Determine the [x, y] coordinate at the center of the cell enclosing the given text.  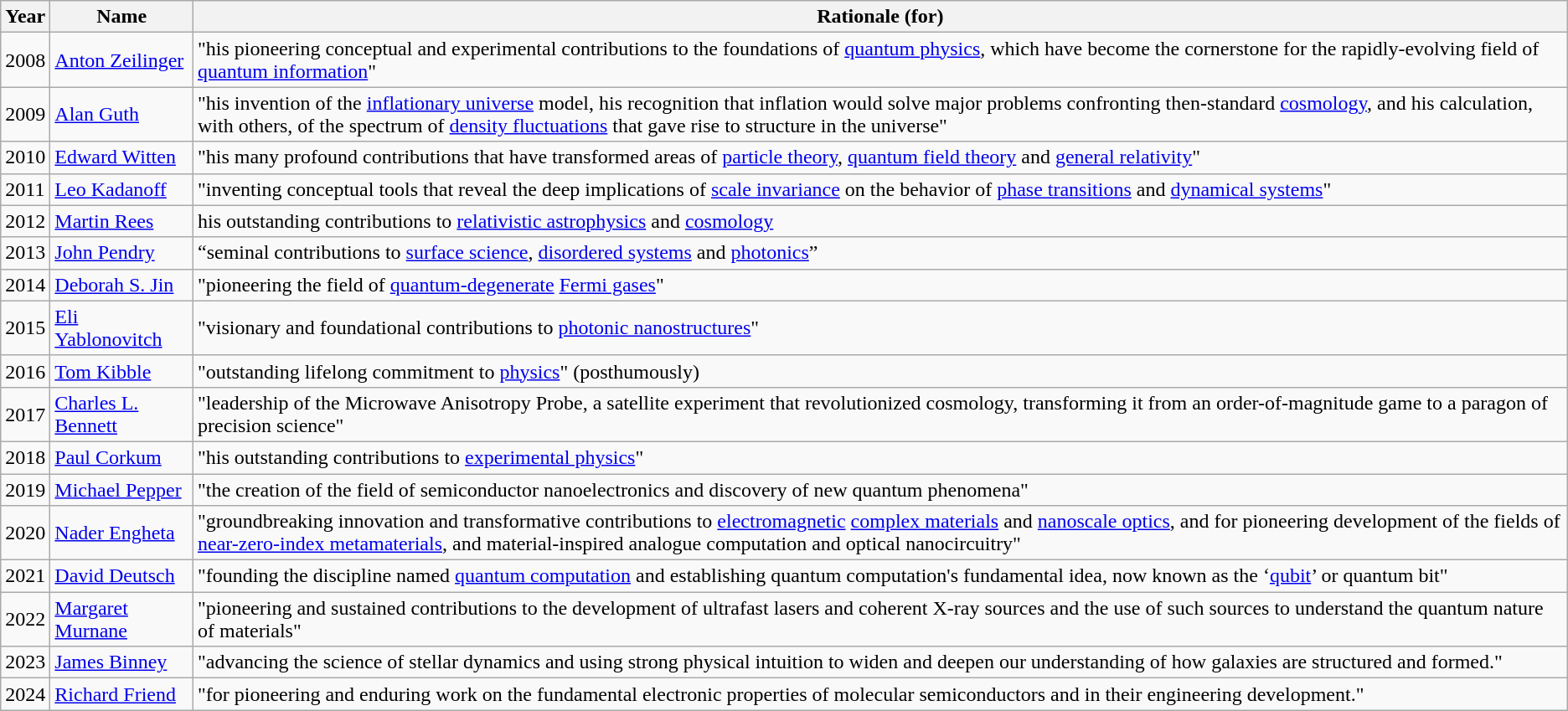
Richard Friend [122, 694]
Rationale (for) [879, 17]
David Deutsch [122, 576]
Deborah S. Jin [122, 285]
Charles L. Bennett [122, 414]
John Pendry [122, 253]
2015 [25, 328]
2011 [25, 189]
Tom Kibble [122, 371]
2013 [25, 253]
James Binney [122, 662]
2014 [25, 285]
Michael Pepper [122, 490]
2020 [25, 533]
"for pioneering and enduring work on the fundamental electronic properties of molecular semiconductors and in their engineering development." [879, 694]
Name [122, 17]
Nader Engheta [122, 533]
Edward Witten [122, 157]
2017 [25, 414]
Alan Guth [122, 114]
Leo Kadanoff [122, 189]
"outstanding lifelong commitment to physics" (posthumously) [879, 371]
Paul Corkum [122, 457]
"his outstanding contributions to experimental physics" [879, 457]
2010 [25, 157]
his outstanding contributions to relativistic astrophysics and cosmology [879, 221]
"founding the discipline named quantum computation and establishing quantum computation's fundamental idea, now known as the ‘qubit’ or quantum bit" [879, 576]
Year [25, 17]
2024 [25, 694]
2019 [25, 490]
"inventing conceptual tools that reveal the deep implications of scale invariance on the behavior of phase transitions and dynamical systems" [879, 189]
"visionary and foundational contributions to photonic nanostructures" [879, 328]
Eli Yablonovitch [122, 328]
"his many profound contributions that have transformed areas of particle theory, quantum field theory and general relativity" [879, 157]
2021 [25, 576]
2018 [25, 457]
“seminal contributions to surface science, disordered systems and photonics” [879, 253]
Margaret Murnane [122, 620]
Anton Zeilinger [122, 60]
2009 [25, 114]
2012 [25, 221]
"pioneering the field of quantum-degenerate Fermi gases" [879, 285]
2023 [25, 662]
Martin Rees [122, 221]
2008 [25, 60]
2016 [25, 371]
"the creation of the field of semiconductor nanoelectronics and discovery of new quantum phenomena" [879, 490]
2022 [25, 620]
